For the text-containing cell, return its midpoint in (X, Y) coordinate format. 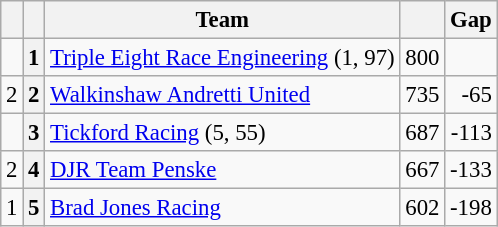
800 (422, 58)
667 (422, 170)
Tickford Racing (5, 55) (222, 133)
735 (422, 95)
4 (34, 170)
-65 (471, 95)
Brad Jones Racing (222, 208)
-198 (471, 208)
5 (34, 208)
Gap (471, 20)
687 (422, 133)
Triple Eight Race Engineering (1, 97) (222, 58)
DJR Team Penske (222, 170)
-113 (471, 133)
Team (222, 20)
-133 (471, 170)
Walkinshaw Andretti United (222, 95)
3 (34, 133)
602 (422, 208)
